Extract the (X, Y) coordinate from the center of the cell holding the provided text.  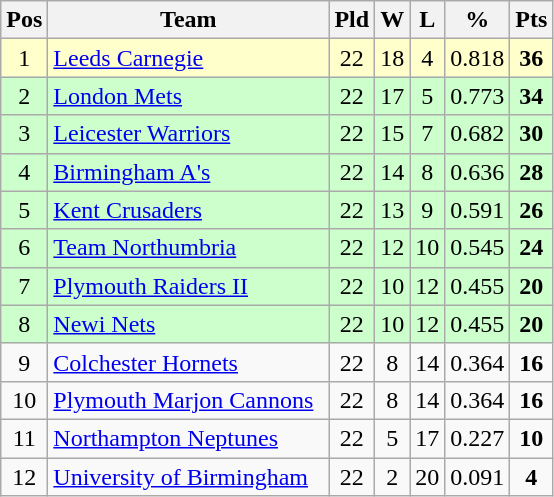
London Mets (188, 96)
18 (392, 58)
Northampton Neptunes (188, 438)
% (478, 20)
34 (532, 96)
W (392, 20)
L (428, 20)
30 (532, 134)
Newi Nets (188, 324)
24 (532, 248)
0.636 (478, 172)
11 (24, 438)
University of Birmingham (188, 477)
0.227 (478, 438)
Leeds Carnegie (188, 58)
1 (24, 58)
Plymouth Raiders II (188, 286)
Pos (24, 20)
Pts (532, 20)
26 (532, 210)
0.773 (478, 96)
Kent Crusaders (188, 210)
Birmingham A's (188, 172)
36 (532, 58)
Team Northumbria (188, 248)
15 (392, 134)
Team (188, 20)
Colchester Hornets (188, 362)
13 (392, 210)
0.682 (478, 134)
28 (532, 172)
0.091 (478, 477)
Leicester Warriors (188, 134)
0.818 (478, 58)
0.545 (478, 248)
3 (24, 134)
Pld (352, 20)
Plymouth Marjon Cannons (188, 400)
6 (24, 248)
0.591 (478, 210)
